Return (x, y) of the center of cell containing provided text 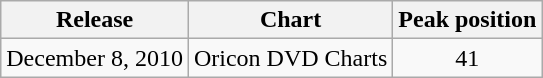
Peak position (468, 20)
Oricon DVD Charts (290, 58)
December 8, 2010 (95, 58)
Release (95, 20)
41 (468, 58)
Chart (290, 20)
